Identify which cell holds the provided text, then report its [X, Y] central coordinate. 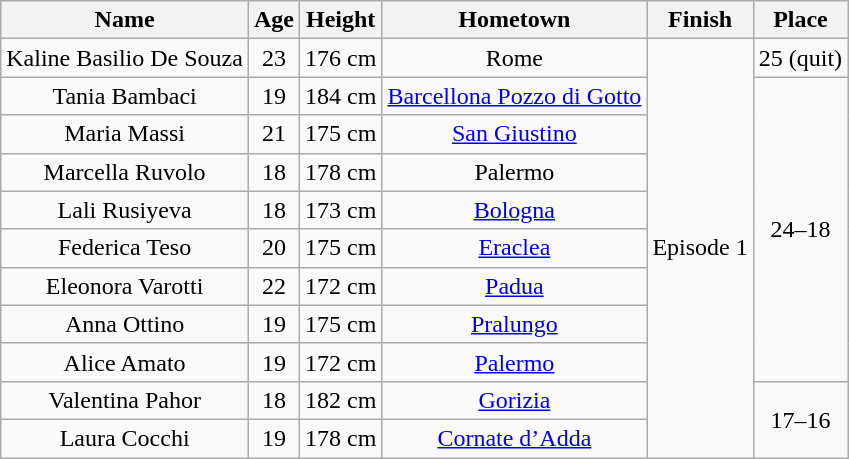
Age [274, 20]
Lali Rusiyeva [125, 210]
Padua [514, 286]
Pralungo [514, 324]
24–18 [800, 229]
Maria Massi [125, 134]
Anna Ottino [125, 324]
23 [274, 58]
San Giustino [514, 134]
21 [274, 134]
Finish [700, 20]
Rome [514, 58]
Marcella Ruvolo [125, 172]
Bologna [514, 210]
Place [800, 20]
20 [274, 248]
182 cm [340, 400]
Height [340, 20]
22 [274, 286]
Alice Amato [125, 362]
Gorizia [514, 400]
Episode 1 [700, 248]
Tania Bambaci [125, 96]
25 (quit) [800, 58]
Federica Teso [125, 248]
Hometown [514, 20]
Kaline Basilio De Souza [125, 58]
Eleonora Varotti [125, 286]
Name [125, 20]
Valentina Pahor [125, 400]
Laura Cocchi [125, 438]
Barcellona Pozzo di Gotto [514, 96]
176 cm [340, 58]
17–16 [800, 419]
Eraclea [514, 248]
Cornate d’Adda [514, 438]
184 cm [340, 96]
173 cm [340, 210]
